Return the (X, Y) coordinate for the center point of the cell that contains the specified text.  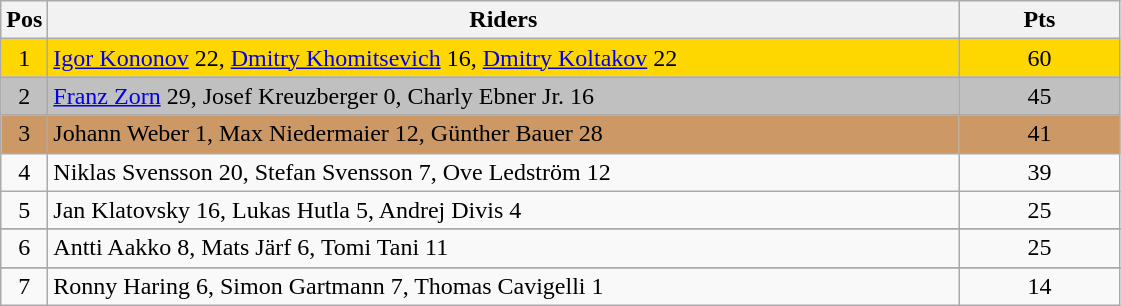
6 (24, 248)
Johann Weber 1, Max Niedermaier 12, Günther Bauer 28 (504, 134)
Riders (504, 20)
1 (24, 58)
Antti Aakko 8, Mats Järf 6, Tomi Tani 11 (504, 248)
Pos (24, 20)
41 (1040, 134)
3 (24, 134)
39 (1040, 172)
2 (24, 96)
14 (1040, 286)
Igor Kononov 22, Dmitry Khomitsevich 16, Dmitry Koltakov 22 (504, 58)
Franz Zorn 29, Josef Kreuzberger 0, Charly Ebner Jr. 16 (504, 96)
45 (1040, 96)
Ronny Haring 6, Simon Gartmann 7, Thomas Cavigelli 1 (504, 286)
Niklas Svensson 20, Stefan Svensson 7, Ove Ledström 12 (504, 172)
7 (24, 286)
4 (24, 172)
60 (1040, 58)
5 (24, 210)
Jan Klatovsky 16, Lukas Hutla 5, Andrej Divis 4 (504, 210)
Pts (1040, 20)
